Find where the given text appears and provide that cell's center as [X, Y] coordinate. 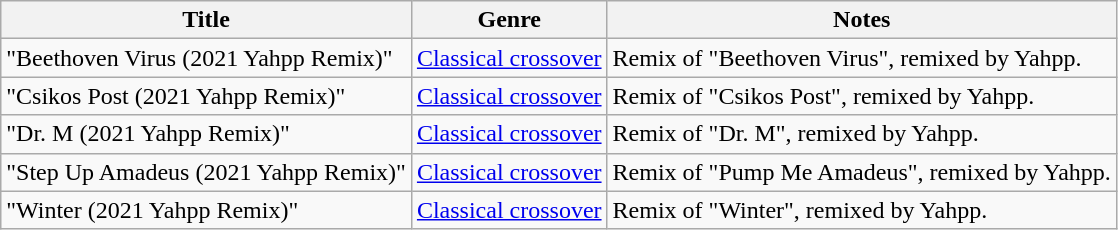
Remix of "Dr. M", remixed by Yahpp. [862, 134]
"Dr. M (2021 Yahpp Remix)" [206, 134]
Genre [509, 20]
Remix of "Winter", remixed by Yahpp. [862, 210]
"Csikos Post (2021 Yahpp Remix)" [206, 96]
"Winter (2021 Yahpp Remix)" [206, 210]
Remix of "Beethoven Virus", remixed by Yahpp. [862, 58]
Remix of "Pump Me Amadeus", remixed by Yahpp. [862, 172]
Notes [862, 20]
"Step Up Amadeus (2021 Yahpp Remix)" [206, 172]
"Beethoven Virus (2021 Yahpp Remix)" [206, 58]
Remix of "Csikos Post", remixed by Yahpp. [862, 96]
Title [206, 20]
